Output the [X, Y] coordinate of the center of the cell containing the given text.  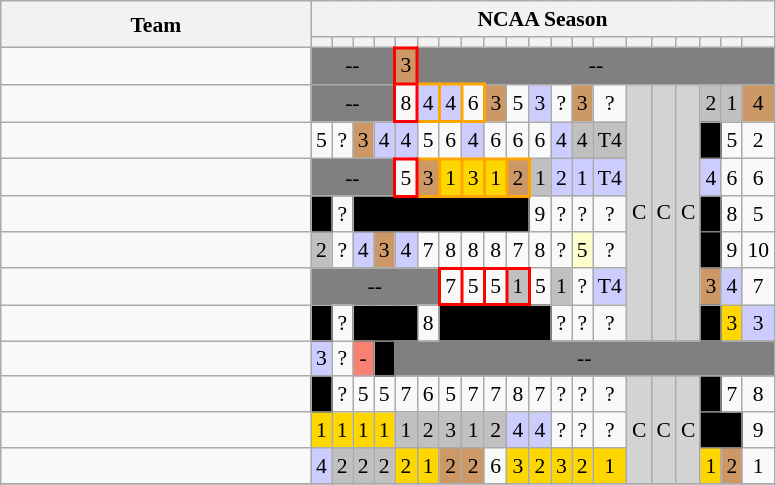
NCAA Season [542, 19]
- [364, 359]
10 [758, 250]
Team [156, 24]
